Detect which cell encompasses the target text, then output its (X, Y) center coordinate. 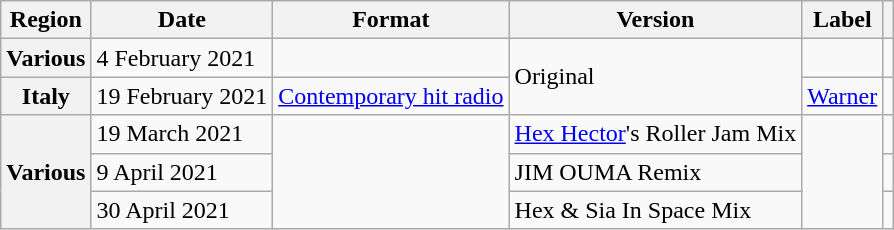
9 April 2021 (182, 172)
Label (842, 20)
Contemporary hit radio (391, 96)
Original (656, 77)
Hex & Sia In Space Mix (656, 210)
30 April 2021 (182, 210)
Format (391, 20)
19 February 2021 (182, 96)
Region (46, 20)
Date (182, 20)
Version (656, 20)
JIM OUMA Remix (656, 172)
19 March 2021 (182, 134)
Hex Hector's Roller Jam Mix (656, 134)
4 February 2021 (182, 58)
Italy (46, 96)
Warner (842, 96)
